Detect which cell encompasses the target text, then output its [x, y] center coordinate. 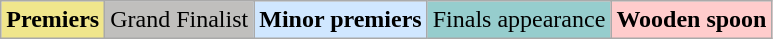
Wooden spoon [692, 20]
Finals appearance [519, 20]
Grand Finalist [180, 20]
Premiers [53, 20]
Minor premiers [340, 20]
